Locate the cell with the specified text and output its (x, y) center coordinate. 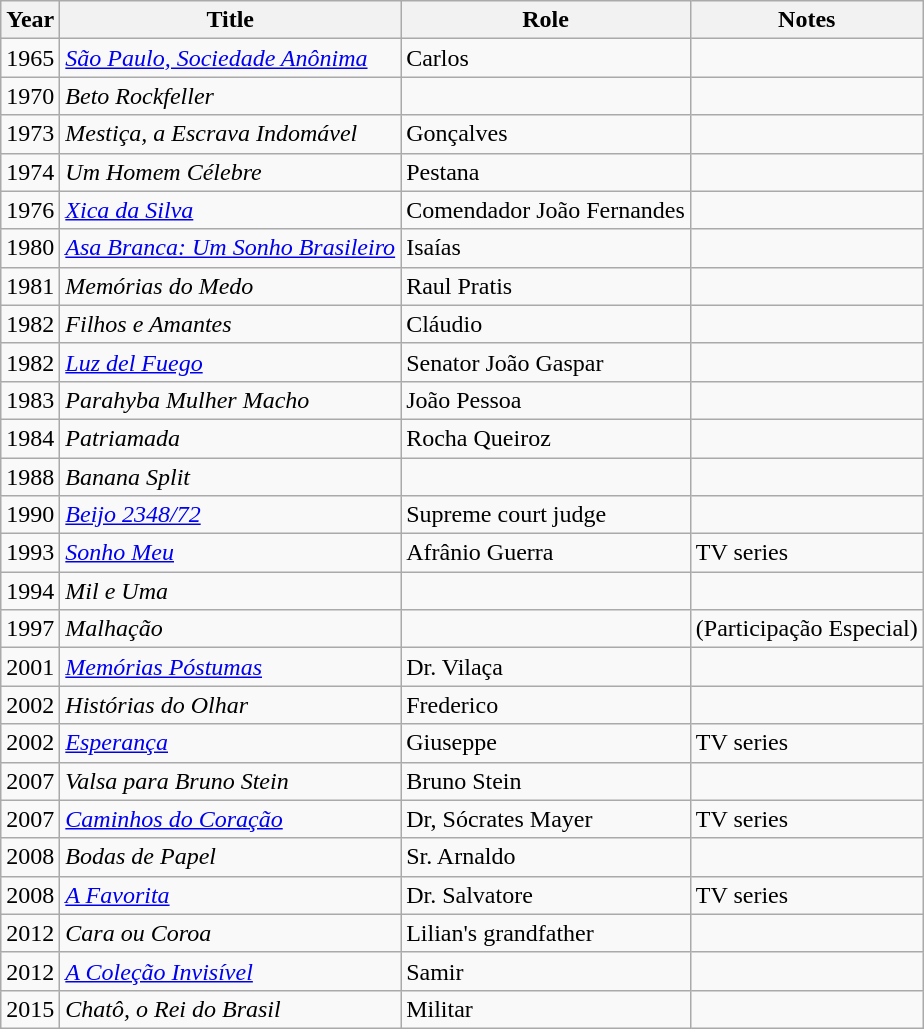
Patriamada (230, 438)
1981 (30, 286)
1994 (30, 591)
Gonçalves (546, 134)
Beijo 2348/72 (230, 515)
Samir (546, 971)
1965 (30, 58)
2015 (30, 1009)
Caminhos do Coração (230, 819)
1976 (30, 210)
Afrânio Guerra (546, 553)
Senator João Gaspar (546, 362)
Dr, Sócrates Mayer (546, 819)
1980 (30, 248)
Memórias Póstumas (230, 667)
Raul Pratis (546, 286)
A Coleção Invisível (230, 971)
1997 (30, 629)
Rocha Queiroz (546, 438)
Mil e Uma (230, 591)
1973 (30, 134)
Mestiça, a Escrava Indomável (230, 134)
Banana Split (230, 477)
Malhação (230, 629)
Pestana (546, 172)
João Pessoa (546, 400)
Militar (546, 1009)
Bodas de Papel (230, 857)
1984 (30, 438)
Year (30, 20)
Filhos e Amantes (230, 324)
Frederico (546, 705)
Esperança (230, 743)
Valsa para Bruno Stein (230, 781)
Giuseppe (546, 743)
Cláudio (546, 324)
Role (546, 20)
Title (230, 20)
Isaías (546, 248)
Cara ou Coroa (230, 933)
Dr. Vilaça (546, 667)
Sr. Arnaldo (546, 857)
Um Homem Célebre (230, 172)
1970 (30, 96)
Supreme court judge (546, 515)
2001 (30, 667)
Dr. Salvatore (546, 895)
A Favorita (230, 895)
(Participação Especial) (806, 629)
1990 (30, 515)
Histórias do Olhar (230, 705)
São Paulo, Sociedade Anônima (230, 58)
Xica da Silva (230, 210)
1988 (30, 477)
Asa Branca: Um Sonho Brasileiro (230, 248)
1993 (30, 553)
Bruno Stein (546, 781)
Memórias do Medo (230, 286)
Comendador João Fernandes (546, 210)
Notes (806, 20)
Sonho Meu (230, 553)
Beto Rockfeller (230, 96)
Carlos (546, 58)
1974 (30, 172)
Lilian's grandfather (546, 933)
Parahyba Mulher Macho (230, 400)
1983 (30, 400)
Chatô, o Rei do Brasil (230, 1009)
Luz del Fuego (230, 362)
